For the text-containing cell, return its midpoint in (x, y) coordinate format. 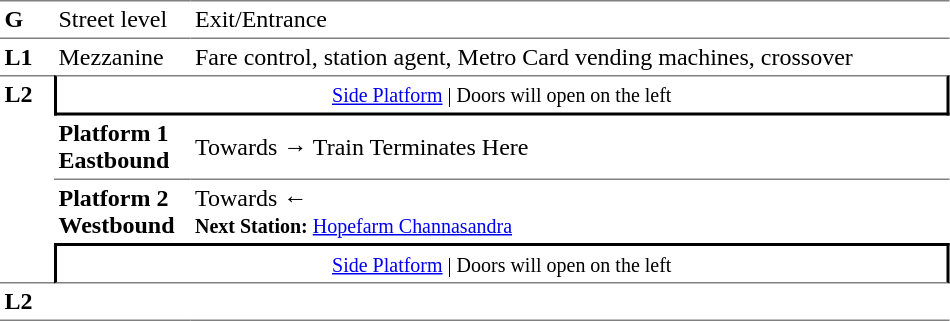
Fare control, station agent, Metro Card vending machines, crossover (570, 57)
L2 (27, 179)
Platform 1Eastbound (122, 148)
Towards → Train Terminates Here (570, 148)
Exit/Entrance (570, 20)
Street level (122, 20)
Mezzanine (122, 57)
L1 (27, 57)
Platform 2 Westbound (122, 212)
Towards ← Next Station: Hopefarm Channasandra (570, 212)
G (27, 20)
